Find where the given text appears and provide that cell's center as (x, y) coordinate. 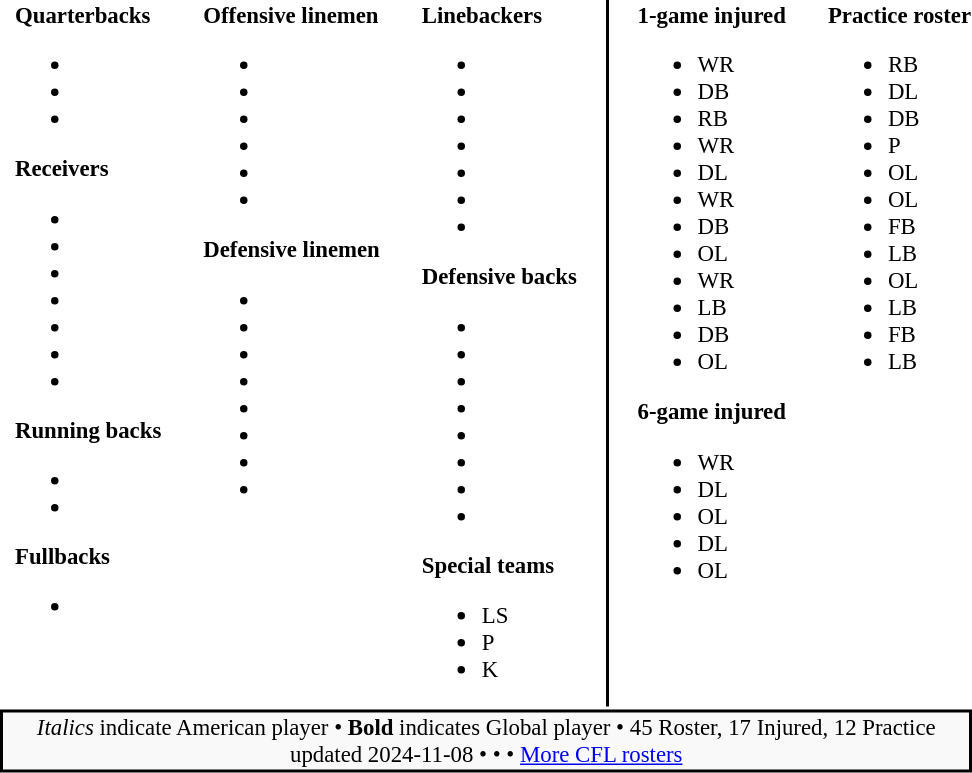
Practice roster RB DL DB P OL OL FB LB OL LB FB LB (899, 354)
QuarterbacksReceiversRunning backsFullbacks (88, 354)
1-game injured WR DB RB WR DL WR DB OL WR LB DB OL6-game injured WR DL OL DL OL (712, 354)
Offensive linemenDefensive linemen (292, 354)
LinebackersDefensive backsSpecial teams LS P K (499, 354)
